Find where the given text appears and provide that cell's center as (x, y) coordinate. 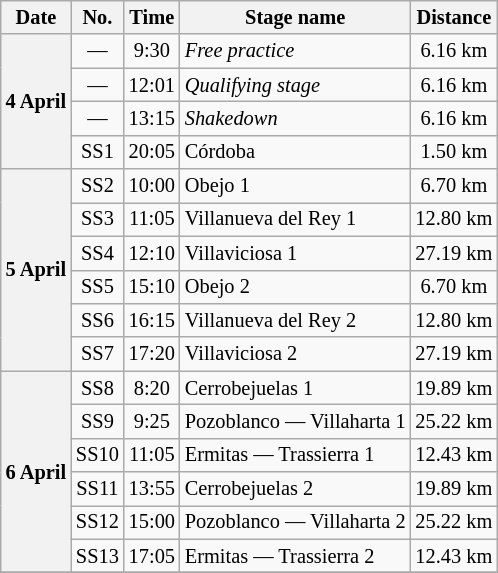
Ermitas — Trassierra 1 (296, 455)
SS7 (98, 354)
Qualifying stage (296, 85)
17:05 (152, 556)
Villaviciosa 1 (296, 253)
4 April (36, 102)
5 April (36, 270)
Córdoba (296, 152)
Villanueva del Rey 2 (296, 320)
Obejo 1 (296, 186)
17:20 (152, 354)
13:15 (152, 118)
Villanueva del Rey 1 (296, 219)
Shakedown (296, 118)
SS11 (98, 489)
SS6 (98, 320)
Date (36, 17)
15:00 (152, 522)
Stage name (296, 17)
Distance (454, 17)
15:10 (152, 287)
9:25 (152, 421)
SS1 (98, 152)
SS2 (98, 186)
SS5 (98, 287)
No. (98, 17)
Ermitas — Trassierra 2 (296, 556)
Pozoblanco — Villaharta 1 (296, 421)
12:01 (152, 85)
Cerrobejuelas 2 (296, 489)
Obejo 2 (296, 287)
13:55 (152, 489)
Time (152, 17)
SS8 (98, 388)
20:05 (152, 152)
SS9 (98, 421)
1.50 km (454, 152)
SS12 (98, 522)
8:20 (152, 388)
SS3 (98, 219)
Villaviciosa 2 (296, 354)
Free practice (296, 51)
SS4 (98, 253)
9:30 (152, 51)
SS13 (98, 556)
Cerrobejuelas 1 (296, 388)
16:15 (152, 320)
12:10 (152, 253)
10:00 (152, 186)
6 April (36, 472)
SS10 (98, 455)
Pozoblanco — Villaharta 2 (296, 522)
